Detect which cell encompasses the target text, then output its (x, y) center coordinate. 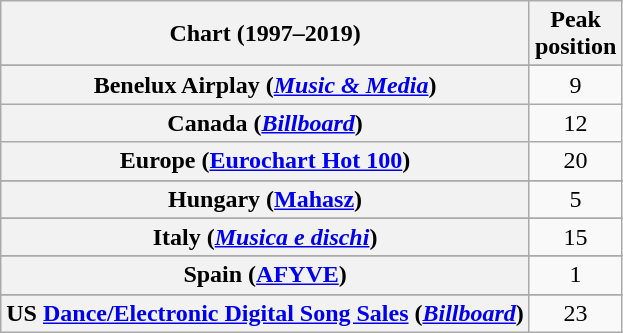
Benelux Airplay (Music & Media) (266, 85)
5 (575, 199)
Spain (AFYVE) (266, 275)
Europe (Eurochart Hot 100) (266, 161)
15 (575, 237)
12 (575, 123)
9 (575, 85)
Canada (Billboard) (266, 123)
Italy (Musica e dischi) (266, 237)
US Dance/Electronic Digital Song Sales (Billboard) (266, 313)
1 (575, 275)
23 (575, 313)
Chart (1997–2019) (266, 34)
Peakposition (575, 34)
20 (575, 161)
Hungary (Mahasz) (266, 199)
